Capture the cell that displays the provided text and extract its [X, Y] central coordinate. 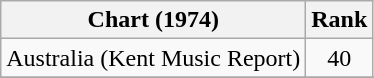
Australia (Kent Music Report) [154, 58]
Chart (1974) [154, 20]
40 [340, 58]
Rank [340, 20]
